Scan for the cell matching the given text and deliver its (x, y) coordinate at center. 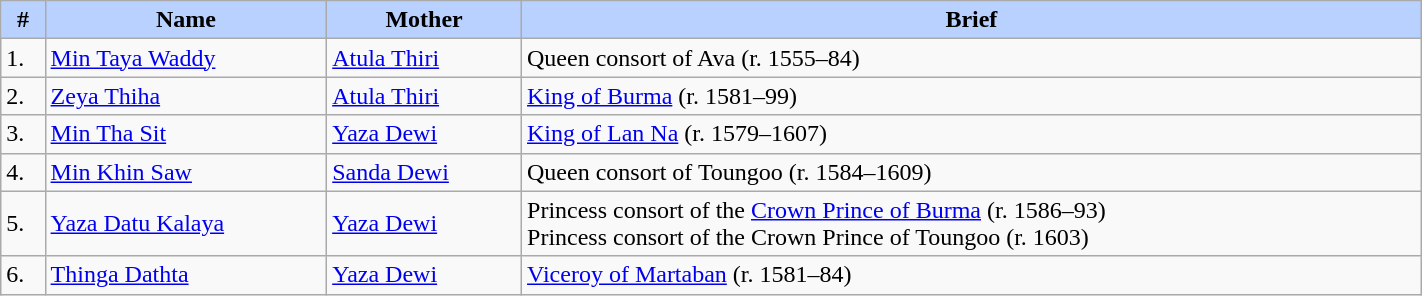
Min Khin Saw (186, 172)
5. (23, 224)
Queen consort of Ava (r. 1555–84) (972, 58)
Yaza Datu Kalaya (186, 224)
Queen consort of Toungoo (r. 1584–1609) (972, 172)
Zeya Thiha (186, 96)
6. (23, 275)
Name (186, 20)
4. (23, 172)
Mother (424, 20)
Sanda Dewi (424, 172)
3. (23, 134)
2. (23, 96)
King of Lan Na (r. 1579–1607) (972, 134)
1. (23, 58)
Min Tha Sit (186, 134)
Viceroy of Martaban (r. 1581–84) (972, 275)
Brief (972, 20)
Princess consort of the Crown Prince of Burma (r. 1586–93) Princess consort of the Crown Prince of Toungoo (r. 1603) (972, 224)
Min Taya Waddy (186, 58)
Thinga Dathta (186, 275)
King of Burma (r. 1581–99) (972, 96)
# (23, 20)
